Search for the cell housing the specified text and yield its [X, Y] center coordinate. 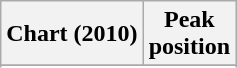
Chart (2010) [72, 34]
Peakposition [189, 34]
